Capture the cell that displays the provided text and extract its (X, Y) central coordinate. 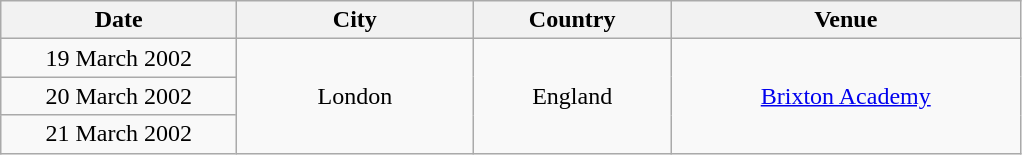
Country (572, 20)
City (355, 20)
London (355, 96)
21 March 2002 (119, 134)
20 March 2002 (119, 96)
Brixton Academy (846, 96)
Venue (846, 20)
Date (119, 20)
19 March 2002 (119, 58)
England (572, 96)
